Output the (x, y) coordinate of the center of the cell containing the given text.  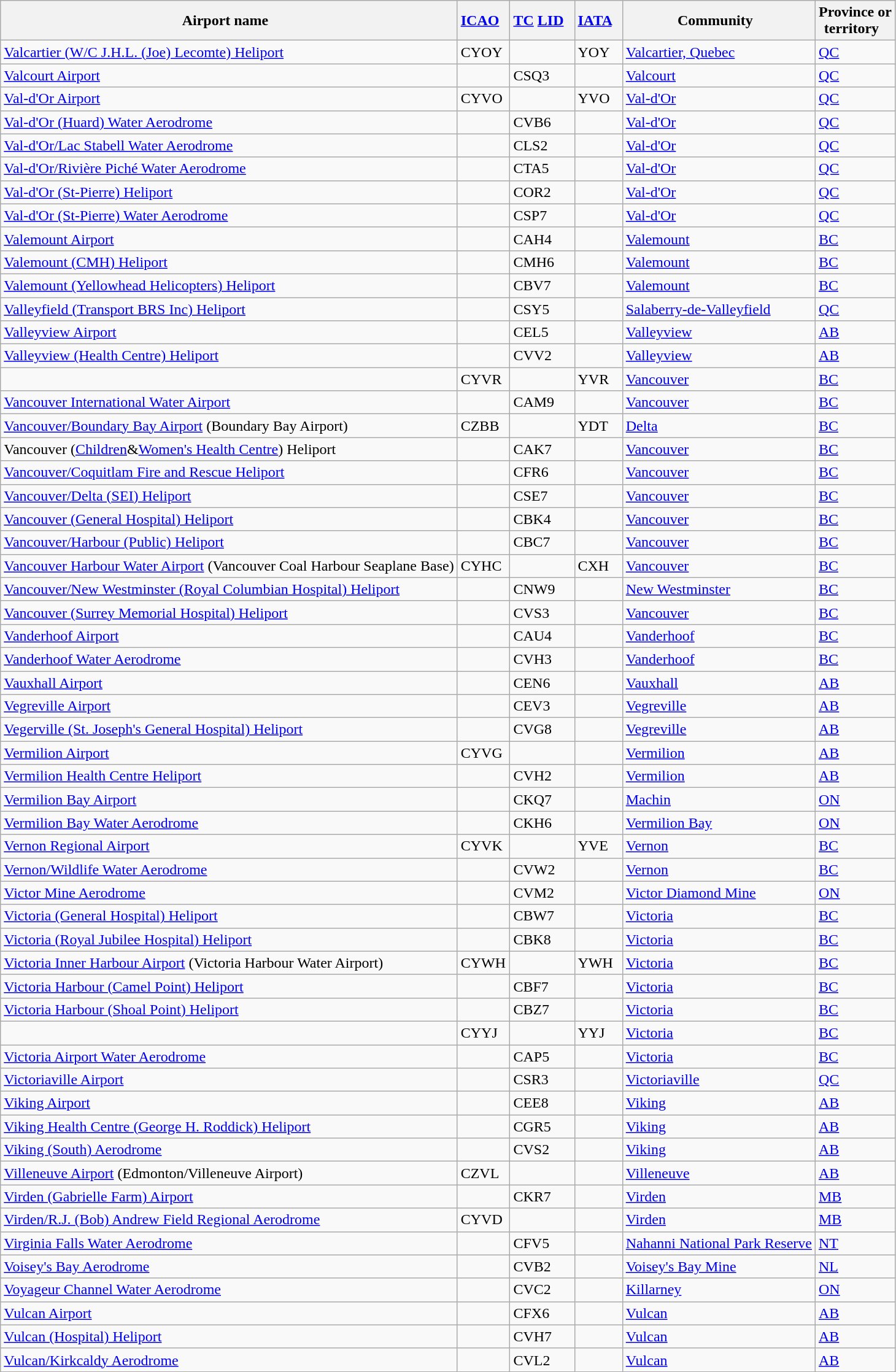
CYVD (484, 1220)
CGR5 (543, 1127)
NT (855, 1243)
Val-d'Or/Rivière Piché Water Aerodrome (229, 169)
CYVO (484, 99)
Voyageur Channel Water Aerodrome (229, 1290)
ICAO (484, 21)
CKH6 (543, 823)
Vancouver/Delta (SEI) Heliport (229, 496)
YVR (598, 379)
Vauxhall Airport (229, 683)
YVE (598, 846)
CZBB (484, 426)
CSP7 (543, 215)
Vancouver (Surrey Memorial Hospital) Heliport (229, 612)
CYVR (484, 379)
Villeneuve Airport (Edmonton/Villeneuve Airport) (229, 1173)
Val-d'Or (St-Pierre) Heliport (229, 192)
CVS2 (543, 1150)
CBF7 (543, 986)
CEE8 (543, 1103)
Vulcan Airport (229, 1313)
CEN6 (543, 683)
Vanderhoof Airport (229, 636)
New Westminster (719, 589)
Virden (Gabrielle Farm) Airport (229, 1197)
Victor Mine Aerodrome (229, 893)
TC LID (543, 21)
CAK7 (543, 449)
Vancouver/Boundary Bay Airport (Boundary Bay Airport) (229, 426)
Valcartier, Quebec (719, 52)
Vulcan/Kirkcaldy Aerodrome (229, 1360)
CBK8 (543, 939)
CVL2 (543, 1360)
Machin (719, 800)
Vancouver/Coquitlam Fire and Rescue Heliport (229, 472)
CVB2 (543, 1266)
Province orterritory (855, 21)
CYHC (484, 566)
Vancouver Harbour Water Airport (Vancouver Coal Harbour Seaplane Base) (229, 566)
Victor Diamond Mine (719, 893)
Victoria Airport Water Aerodrome (229, 1056)
Valleyfield (Transport BRS Inc) Heliport (229, 309)
Vanderhoof Water Aerodrome (229, 659)
Vernon Regional Airport (229, 846)
Vancouver (Children&Women's Health Centre) Heliport (229, 449)
Vancouver/New Westminster (Royal Columbian Hospital) Heliport (229, 589)
Salaberry-de-Valleyfield (719, 309)
CVB6 (543, 122)
YWH (598, 963)
Viking Airport (229, 1103)
CVV2 (543, 356)
Val-d'Or Airport (229, 99)
CVG8 (543, 730)
Nahanni National Park Reserve (719, 1243)
CAH4 (543, 239)
Val-d'Or (Huard) Water Aerodrome (229, 122)
Vulcan (Hospital) Heliport (229, 1336)
CLS2 (543, 145)
YYJ (598, 1033)
Vegreville Airport (229, 706)
Valemount (CMH) Heliport (229, 262)
Victoria Harbour (Camel Point) Heliport (229, 986)
Airport name (229, 21)
Vancouver/Harbour (Public) Heliport (229, 542)
CBW7 (543, 916)
YVO (598, 99)
CEL5 (543, 333)
Val-d'Or/Lac Stabell Water Aerodrome (229, 145)
Vancouver International Water Airport (229, 403)
Vermilion Airport (229, 753)
CAU4 (543, 636)
CVW2 (543, 869)
Victoria (General Hospital) Heliport (229, 916)
Valemount Airport (229, 239)
CVH3 (543, 659)
Vermilion Bay (719, 823)
Vermilion Health Centre Heliport (229, 776)
Vancouver (General Hospital) Heliport (229, 519)
Victoriaville (719, 1080)
Vermilion Bay Water Aerodrome (229, 823)
CVH2 (543, 776)
CYVK (484, 846)
CVH7 (543, 1336)
CXH (598, 566)
Vermilion Bay Airport (229, 800)
YOY (598, 52)
CFV5 (543, 1243)
CAM9 (543, 403)
CYVG (484, 753)
CYYJ (484, 1033)
CSE7 (543, 496)
CVM2 (543, 893)
Valleyview (Health Centre) Heliport (229, 356)
Victoriaville Airport (229, 1080)
IATA (598, 21)
CKQ7 (543, 800)
Vernon/Wildlife Water Aerodrome (229, 869)
CYWH (484, 963)
YDT (598, 426)
CSQ3 (543, 75)
Val-d'Or (St-Pierre) Water Aerodrome (229, 215)
Virden/R.J. (Bob) Andrew Field Regional Aerodrome (229, 1220)
CEV3 (543, 706)
CAP5 (543, 1056)
Victoria Harbour (Shoal Point) Heliport (229, 1009)
Viking (South) Aerodrome (229, 1150)
CBC7 (543, 542)
Delta (719, 426)
Community (719, 21)
Virginia Falls Water Aerodrome (229, 1243)
Killarney (719, 1290)
Valcourt (719, 75)
CNW9 (543, 589)
CMH6 (543, 262)
NL (855, 1266)
CKR7 (543, 1197)
Vegerville (St. Joseph's General Hospital) Heliport (229, 730)
Valcartier (W/C J.H.L. (Joe) Lecomte) Heliport (229, 52)
Vauxhall (719, 683)
Victoria (Royal Jubilee Hospital) Heliport (229, 939)
Valcourt Airport (229, 75)
Viking Health Centre (George H. Roddick) Heliport (229, 1127)
Voisey's Bay Aerodrome (229, 1266)
CFR6 (543, 472)
CBZ7 (543, 1009)
CSR3 (543, 1080)
CTA5 (543, 169)
Victoria Inner Harbour Airport (Victoria Harbour Water Airport) (229, 963)
CZVL (484, 1173)
CBK4 (543, 519)
CBV7 (543, 285)
CVC2 (543, 1290)
Villeneuve (719, 1173)
COR2 (543, 192)
CFX6 (543, 1313)
CYOY (484, 52)
Valleyview Airport (229, 333)
Voisey's Bay Mine (719, 1266)
CVS3 (543, 612)
Valemount (Yellowhead Helicopters) Heliport (229, 285)
CSY5 (543, 309)
